Scan for the cell matching the given text and deliver its [X, Y] coordinate at center. 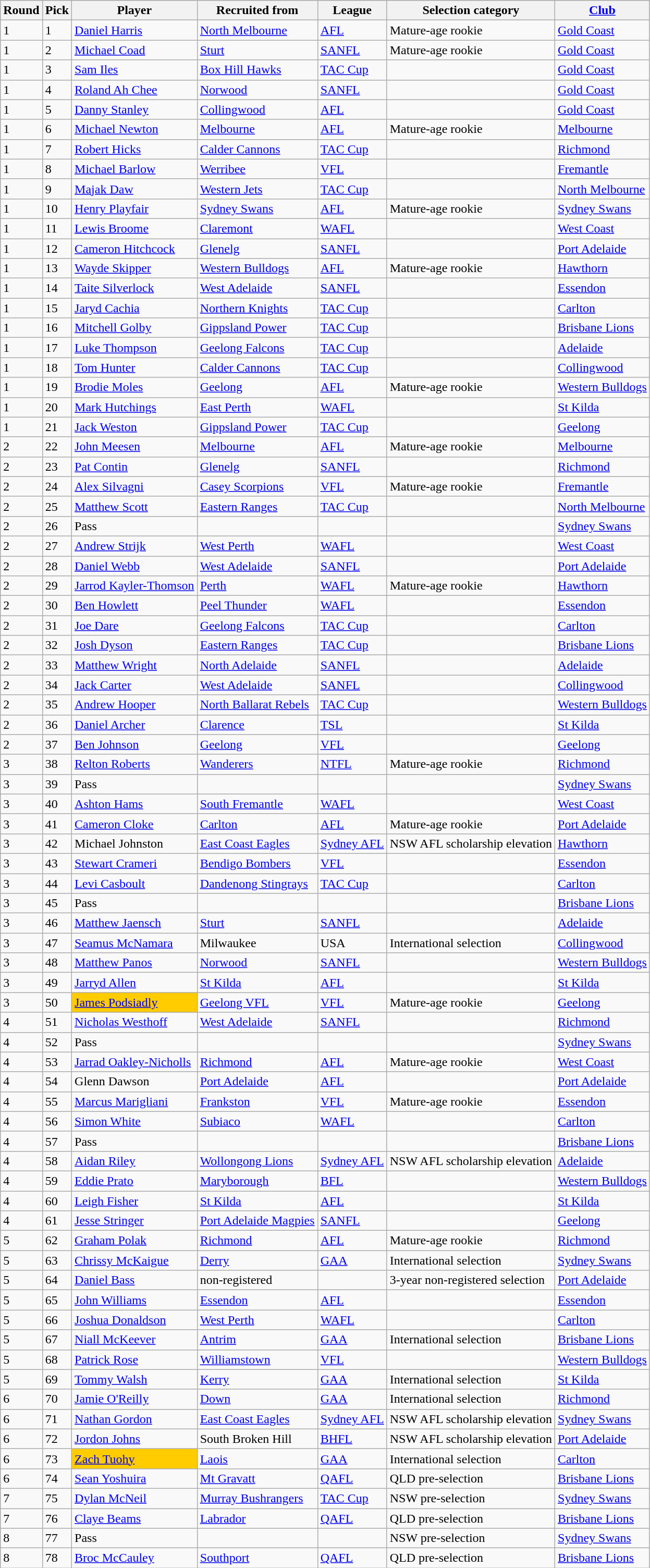
Andrew Hooper [134, 705]
Jack Weston [134, 427]
Michael Johnston [134, 843]
43 [57, 863]
Dandenong Stingrays [257, 884]
Jaryd Cachia [134, 308]
22 [57, 447]
61 [57, 1221]
Jordon Johns [134, 1439]
Nathan Gordon [134, 1419]
47 [57, 943]
Marcus Marigliani [134, 1101]
James Podsiadly [134, 1002]
Western Jets [257, 189]
Michael Barlow [134, 169]
Seamus McNamara [134, 943]
Joe Dare [134, 626]
25 [57, 506]
Pick [57, 10]
29 [57, 586]
74 [57, 1478]
Selection category [471, 10]
Danny Stanley [134, 109]
60 [57, 1200]
Wanderers [257, 764]
37 [57, 744]
Mt Gravatt [257, 1478]
51 [57, 1022]
Graham Polak [134, 1241]
46 [57, 923]
27 [57, 546]
34 [57, 685]
Geelong VFL [257, 1002]
Tom Hunter [134, 367]
Bendigo Bombers [257, 863]
30 [57, 606]
24 [57, 486]
3-year non-registered selection [471, 1280]
Josh Dyson [134, 645]
Lewis Broome [134, 228]
28 [57, 566]
12 [57, 249]
58 [57, 1161]
55 [57, 1101]
Down [257, 1399]
BHFL [352, 1439]
Taite Silverlock [134, 288]
East Perth [257, 407]
40 [57, 804]
35 [57, 705]
Henry Playfair [134, 209]
South Broken Hill [257, 1439]
BFL [352, 1181]
Stewart Crameri [134, 863]
Player [134, 10]
13 [57, 268]
Round [21, 10]
Andrew Strijk [134, 546]
Jarrod Kayler-Thomson [134, 586]
Antrim [257, 1340]
19 [57, 387]
Tommy Walsh [134, 1379]
John Williams [134, 1300]
Michael Coad [134, 50]
Jamie O'Reilly [134, 1399]
Perth [257, 586]
Frankston [257, 1101]
Port Adelaide Magpies [257, 1221]
32 [57, 645]
Wollongong Lions [257, 1161]
Sean Yoshuira [134, 1478]
Ben Johnson [134, 744]
Matthew Panos [134, 963]
52 [57, 1042]
69 [57, 1379]
41 [57, 824]
Daniel Webb [134, 566]
Daniel Archer [134, 725]
North Adelaide [257, 665]
Mitchell Golby [134, 328]
non-registered [257, 1280]
Eddie Prato [134, 1181]
67 [57, 1340]
Leigh Fisher [134, 1200]
65 [57, 1300]
Clarence [257, 725]
68 [57, 1359]
66 [57, 1320]
Laois [257, 1459]
44 [57, 884]
Werribee [257, 169]
70 [57, 1399]
71 [57, 1419]
48 [57, 963]
Wayde Skipper [134, 268]
Box Hill Hawks [257, 70]
72 [57, 1439]
63 [57, 1260]
73 [57, 1459]
26 [57, 526]
Casey Scorpions [257, 486]
45 [57, 903]
Zach Tuohy [134, 1459]
Mark Hutchings [134, 407]
39 [57, 784]
38 [57, 764]
Club [603, 10]
10 [57, 209]
Claremont [257, 228]
18 [57, 367]
20 [57, 407]
Brodie Moles [134, 387]
Niall McKeever [134, 1340]
Recruited from [257, 10]
16 [57, 328]
Ashton Hams [134, 804]
Daniel Harris [134, 30]
Subiaco [257, 1121]
Roland Ah Chee [134, 90]
31 [57, 626]
53 [57, 1062]
54 [57, 1082]
36 [57, 725]
Broc McCauley [134, 1558]
Derry [257, 1260]
Alex Silvagni [134, 486]
Daniel Bass [134, 1280]
Murray Bushrangers [257, 1498]
Jesse Stringer [134, 1221]
23 [57, 467]
9 [57, 189]
77 [57, 1538]
57 [57, 1141]
59 [57, 1181]
Jarrad Oakley-Nicholls [134, 1062]
Glenn Dawson [134, 1082]
Williamstown [257, 1359]
64 [57, 1280]
Chrissy McKaigue [134, 1260]
17 [57, 348]
Jarryd Allen [134, 983]
Patrick Rose [134, 1359]
50 [57, 1002]
Pat Contin [134, 467]
62 [57, 1241]
Cameron Hitchcock [134, 249]
Kerry [257, 1379]
11 [57, 228]
Aidan Riley [134, 1161]
Ben Howlett [134, 606]
Robert Hicks [134, 149]
Majak Daw [134, 189]
Luke Thompson [134, 348]
33 [57, 665]
TSL [352, 725]
Joshua Donaldson [134, 1320]
League [352, 10]
Nicholas Westhoff [134, 1022]
42 [57, 843]
21 [57, 427]
Simon White [134, 1121]
14 [57, 288]
Labrador [257, 1518]
Peel Thunder [257, 606]
Milwaukee [257, 943]
USA [352, 943]
Matthew Jaensch [134, 923]
Relton Roberts [134, 764]
Maryborough [257, 1181]
Levi Casboult [134, 884]
Jack Carter [134, 685]
Cameron Cloke [134, 824]
49 [57, 983]
Claye Beams [134, 1518]
56 [57, 1121]
Sam Iles [134, 70]
Southport [257, 1558]
South Fremantle [257, 804]
78 [57, 1558]
John Meesen [134, 447]
Michael Newton [134, 129]
75 [57, 1498]
NTFL [352, 764]
Matthew Wright [134, 665]
Dylan McNeil [134, 1498]
Matthew Scott [134, 506]
North Ballarat Rebels [257, 705]
Northern Knights [257, 308]
15 [57, 308]
76 [57, 1518]
